Detect which cell encompasses the target text, then output its (X, Y) center coordinate. 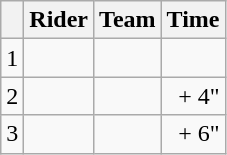
3 (12, 134)
Team (128, 20)
+ 4" (193, 96)
2 (12, 96)
Time (193, 20)
Rider (59, 20)
+ 6" (193, 134)
1 (12, 58)
